Return [X, Y] of the center of cell containing provided text 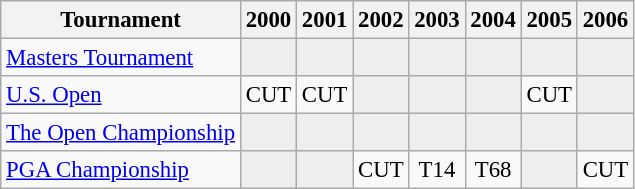
2005 [549, 20]
2002 [381, 20]
PGA Championship [121, 170]
T68 [493, 170]
2001 [325, 20]
Masters Tournament [121, 58]
2004 [493, 20]
2003 [437, 20]
U.S. Open [121, 95]
Tournament [121, 20]
The Open Championship [121, 133]
T14 [437, 170]
2006 [605, 20]
2000 [268, 20]
